Determine the (x, y) coordinate at the center of the cell enclosing the given text.  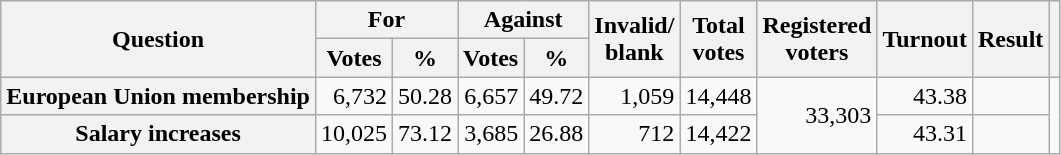
43.31 (925, 134)
50.28 (424, 96)
Question (158, 39)
6,657 (491, 96)
10,025 (354, 134)
43.38 (925, 96)
Invalid/blank (634, 39)
14,422 (718, 134)
1,059 (634, 96)
6,732 (354, 96)
33,303 (817, 115)
Turnout (925, 39)
14,448 (718, 96)
Against (524, 20)
Result (1010, 39)
49.72 (556, 96)
73.12 (424, 134)
For (386, 20)
3,685 (491, 134)
712 (634, 134)
Registeredvoters (817, 39)
Salary increases (158, 134)
European Union membership (158, 96)
Totalvotes (718, 39)
26.88 (556, 134)
